Return the (x, y) coordinate for the center point of the cell that contains the specified text.  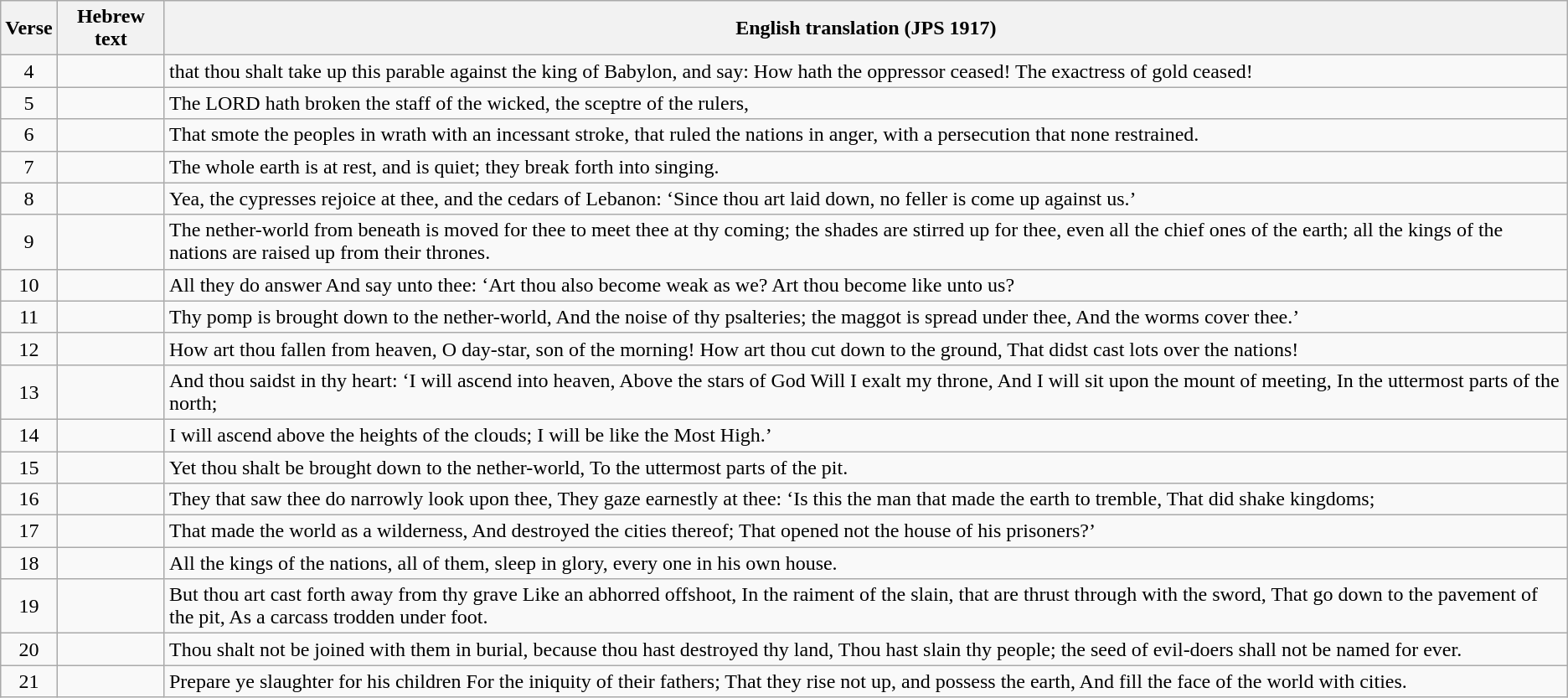
12 (29, 349)
that thou shalt take up this parable against the king of Babylon, and say: How hath the oppressor ceased! The exactress of gold ceased! (866, 71)
19 (29, 607)
16 (29, 499)
14 (29, 435)
Thy pomp is brought down to the nether-world, And the noise of thy psalteries; the maggot is spread under thee, And the worms cover thee.’ (866, 317)
They that saw thee do narrowly look upon thee, They gaze earnestly at thee: ‘Is this the man that made the earth to tremble, That did shake kingdoms; (866, 499)
18 (29, 563)
That smote the peoples in wrath with an incessant stroke, that ruled the nations in anger, with a persecution that none restrained. (866, 135)
How art thou fallen from heaven, O day-star, son of the morning! How art thou cut down to the ground, That didst cast lots over the nations! (866, 349)
The whole earth is at rest, and is quiet; they break forth into singing. (866, 167)
I will ascend above the heights of the clouds; I will be like the Most High.’ (866, 435)
Yea, the cypresses rejoice at thee, and the cedars of Lebanon: ‘Since thou art laid down, no feller is come up against us.’ (866, 199)
Verse (29, 28)
11 (29, 317)
20 (29, 649)
All the kings of the nations, all of them, sleep in glory, every one in his own house. (866, 563)
6 (29, 135)
5 (29, 103)
17 (29, 531)
10 (29, 285)
4 (29, 71)
Hebrew text (111, 28)
That made the world as a wilderness, And destroyed the cities thereof; That opened not the house of his prisoners?’ (866, 531)
The LORD hath broken the staff of the wicked, the sceptre of the rulers, (866, 103)
English translation (JPS 1917) (866, 28)
7 (29, 167)
13 (29, 392)
9 (29, 241)
Yet thou shalt be brought down to the nether-world, To the uttermost parts of the pit. (866, 467)
8 (29, 199)
All they do answer And say unto thee: ‘Art thou also become weak as we? Art thou become like unto us? (866, 285)
21 (29, 681)
15 (29, 467)
